Identify which cell holds the provided text, then report its [X, Y] central coordinate. 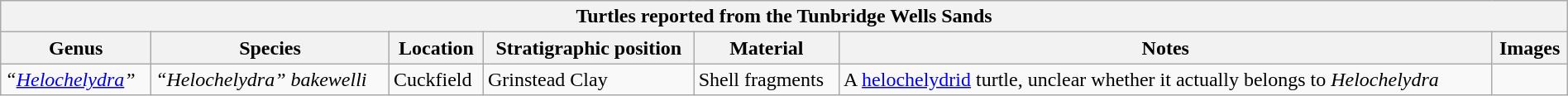
Images [1530, 48]
Grinstead Clay [589, 79]
Species [270, 48]
Material [766, 48]
Shell fragments [766, 79]
“Helochelydra” bakewelli [270, 79]
A helochelydrid turtle, unclear whether it actually belongs to Helochelydra [1166, 79]
“Helochelydra” [76, 79]
Notes [1166, 48]
Genus [76, 48]
Stratigraphic position [589, 48]
Location [436, 48]
Turtles reported from the Tunbridge Wells Sands [784, 17]
Cuckfield [436, 79]
